Capture the cell that displays the provided text and extract its [x, y] central coordinate. 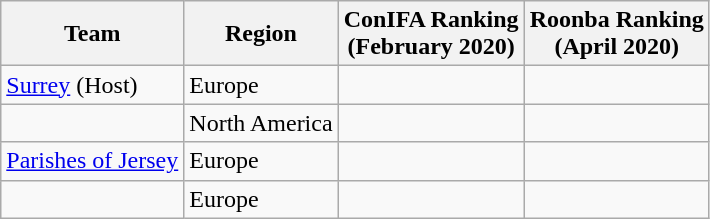
Surrey (Host) [92, 85]
ConIFA Ranking(February 2020) [431, 34]
North America [261, 123]
Roonba Ranking(April 2020) [616, 34]
Team [92, 34]
Parishes of Jersey [92, 161]
Region [261, 34]
